Output the (X, Y) coordinate of the center of the cell containing the given text.  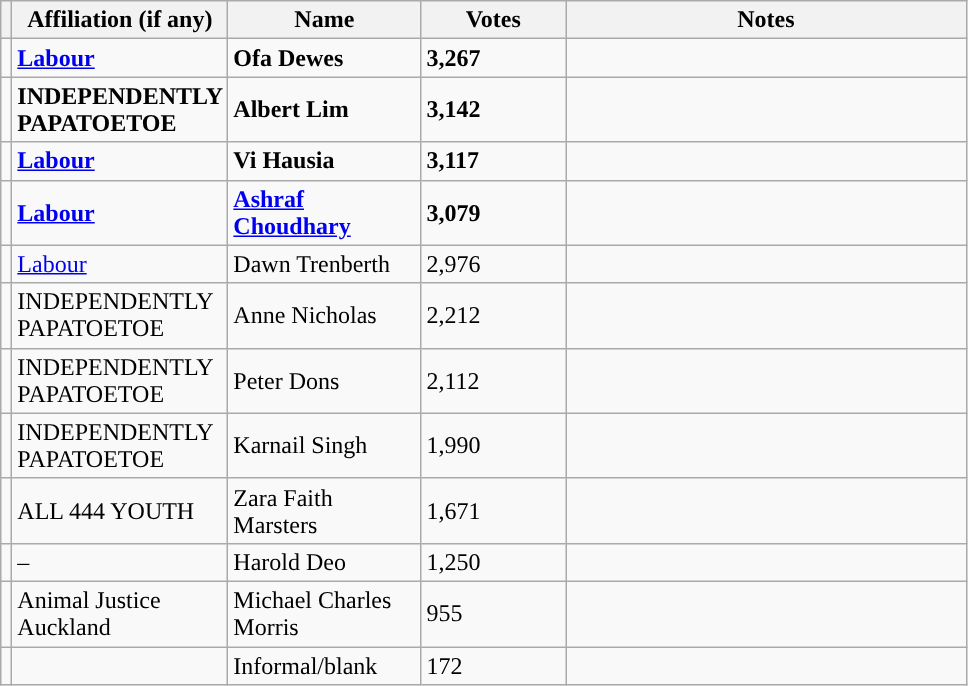
2,212 (494, 316)
1,250 (494, 562)
Name (324, 20)
3,079 (494, 212)
3,117 (494, 161)
– (120, 562)
1,671 (494, 510)
Vi Hausia (324, 161)
Karnail Singh (324, 446)
Anne Nicholas (324, 316)
Dawn Trenberth (324, 264)
Michael Charles Morris (324, 614)
3,267 (494, 58)
Zara Faith Marsters (324, 510)
2,976 (494, 264)
Affiliation (if any) (120, 20)
172 (494, 665)
2,112 (494, 380)
Informal/blank (324, 665)
Harold Deo (324, 562)
Ofa Dewes (324, 58)
1,990 (494, 446)
Ashraf Choudhary (324, 212)
Notes (766, 20)
Peter Dons (324, 380)
3,142 (494, 110)
Animal Justice Auckland (120, 614)
955 (494, 614)
Albert Lim (324, 110)
Votes (494, 20)
ALL 444 YOUTH (120, 510)
